Extract the (x, y) coordinate from the center of the cell holding the provided text.  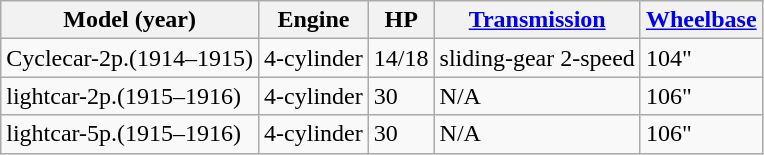
104" (701, 58)
Transmission (537, 20)
Model (year) (130, 20)
Engine (314, 20)
sliding-gear 2-speed (537, 58)
lightcar-5p.(1915–1916) (130, 134)
Cyclecar-2p.(1914–1915) (130, 58)
lightcar-2p.(1915–1916) (130, 96)
Wheelbase (701, 20)
14/18 (401, 58)
HP (401, 20)
